For the text-containing cell, return its midpoint in (X, Y) coordinate format. 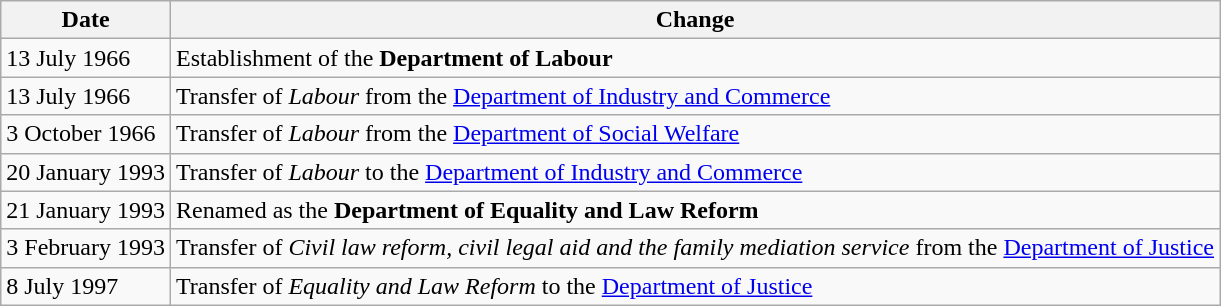
Transfer of Civil law reform, civil legal aid and the family mediation service from the Department of Justice (694, 248)
Transfer of Labour to the Department of Industry and Commerce (694, 172)
Date (86, 20)
Renamed as the Department of Equality and Law Reform (694, 210)
21 January 1993 (86, 210)
Transfer of Equality and Law Reform to the Department of Justice (694, 286)
8 July 1997 (86, 286)
Change (694, 20)
20 January 1993 (86, 172)
Transfer of Labour from the Department of Social Welfare (694, 134)
Transfer of Labour from the Department of Industry and Commerce (694, 96)
Establishment of the Department of Labour (694, 58)
3 February 1993 (86, 248)
3 October 1966 (86, 134)
